Return the (x, y) coordinate for the center point of the cell that contains the specified text.  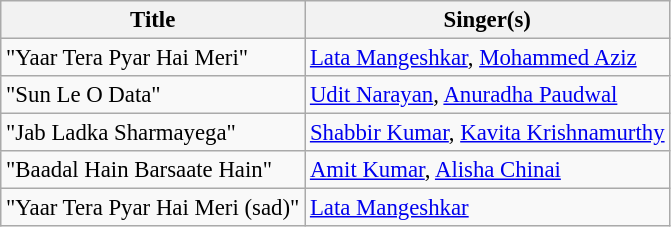
"Yaar Tera Pyar Hai Meri" (153, 58)
Amit Kumar, Alisha Chinai (488, 170)
Lata Mangeshkar (488, 208)
"Baadal Hain Barsaate Hain" (153, 170)
Singer(s) (488, 20)
"Jab Ladka Sharmayega" (153, 133)
Title (153, 20)
Udit Narayan, Anuradha Paudwal (488, 95)
"Yaar Tera Pyar Hai Meri (sad)" (153, 208)
"Sun Le O Data" (153, 95)
Lata Mangeshkar, Mohammed Aziz (488, 58)
Shabbir Kumar, Kavita Krishnamurthy (488, 133)
